Find where the given text appears and provide that cell's center as [X, Y] coordinate. 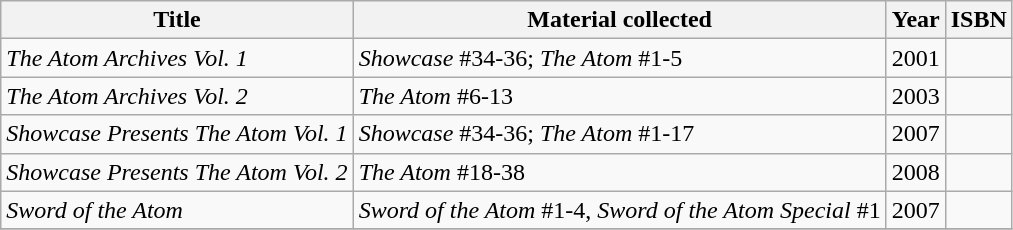
Showcase #34-36; The Atom #1-17 [620, 134]
2001 [916, 58]
The Atom #18-38 [620, 172]
The Atom Archives Vol. 1 [177, 58]
The Atom Archives Vol. 2 [177, 96]
Sword of the Atom #1-4, Sword of the Atom Special #1 [620, 210]
Showcase #34-36; The Atom #1-5 [620, 58]
The Atom #6-13 [620, 96]
Showcase Presents The Atom Vol. 1 [177, 134]
Year [916, 20]
Showcase Presents The Atom Vol. 2 [177, 172]
ISBN [978, 20]
Sword of the Atom [177, 210]
2008 [916, 172]
Material collected [620, 20]
Title [177, 20]
2003 [916, 96]
